Determine the (X, Y) coordinate at the center of the cell enclosing the given text.  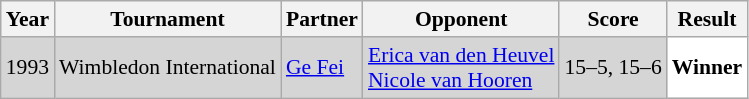
Wimbledon International (168, 68)
Erica van den Heuvel Nicole van Hooren (462, 68)
Tournament (168, 19)
Year (28, 19)
15–5, 15–6 (612, 68)
Score (612, 19)
1993 (28, 68)
Ge Fei (322, 68)
Partner (322, 19)
Winner (708, 68)
Opponent (462, 19)
Result (708, 19)
